Find where the given text appears and provide that cell's center as (x, y) coordinate. 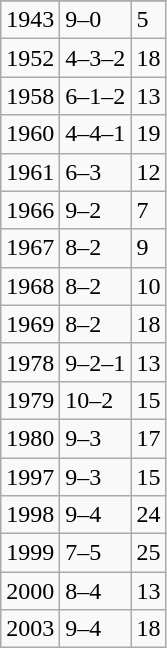
1999 (30, 553)
6–3 (96, 172)
1980 (30, 438)
9–0 (96, 20)
10 (148, 286)
9 (148, 248)
1958 (30, 96)
9–2 (96, 210)
1969 (30, 324)
24 (148, 515)
1997 (30, 477)
1968 (30, 286)
1978 (30, 362)
9–2–1 (96, 362)
10–2 (96, 400)
4–4–1 (96, 134)
6–1–2 (96, 96)
1952 (30, 58)
19 (148, 134)
25 (148, 553)
1960 (30, 134)
1998 (30, 515)
2003 (30, 629)
17 (148, 438)
1967 (30, 248)
1979 (30, 400)
8–4 (96, 591)
7 (148, 210)
1966 (30, 210)
1961 (30, 172)
4–3–2 (96, 58)
1943 (30, 20)
7–5 (96, 553)
2000 (30, 591)
5 (148, 20)
12 (148, 172)
